Return the [X, Y] coordinate for the center point of the cell that contains the specified text.  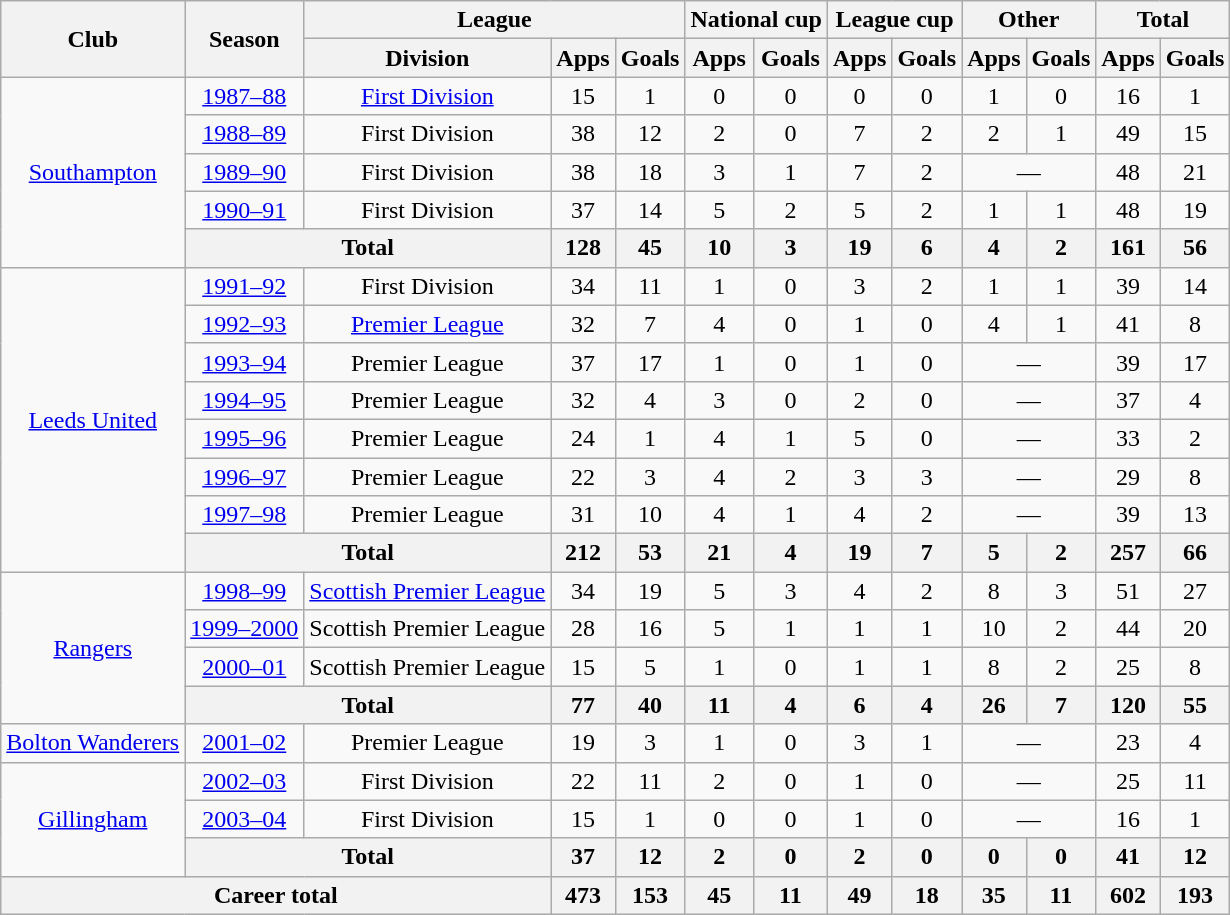
1987–88 [244, 96]
257 [1128, 553]
20 [1195, 629]
13 [1195, 515]
212 [583, 553]
128 [583, 248]
1997–98 [244, 515]
Career total [276, 895]
53 [650, 553]
120 [1128, 705]
1990–91 [244, 210]
National cup [756, 20]
League [494, 20]
66 [1195, 553]
602 [1128, 895]
2002–03 [244, 781]
55 [1195, 705]
Other [1029, 20]
44 [1128, 629]
31 [583, 515]
1998–99 [244, 591]
29 [1128, 477]
Season [244, 39]
51 [1128, 591]
2001–02 [244, 743]
Rangers [93, 648]
Gillingham [93, 819]
Division [428, 58]
League cup [894, 20]
56 [1195, 248]
1996–97 [244, 477]
1995–96 [244, 438]
1989–90 [244, 172]
Club [93, 39]
23 [1128, 743]
24 [583, 438]
2000–01 [244, 667]
33 [1128, 438]
1991–92 [244, 286]
153 [650, 895]
1999–2000 [244, 629]
26 [994, 705]
161 [1128, 248]
Southampton [93, 172]
Bolton Wanderers [93, 743]
77 [583, 705]
Leeds United [93, 419]
193 [1195, 895]
28 [583, 629]
1988–89 [244, 134]
1993–94 [244, 362]
40 [650, 705]
1994–95 [244, 400]
473 [583, 895]
2003–04 [244, 819]
27 [1195, 591]
35 [994, 895]
1992–93 [244, 324]
